Provide the [X, Y] coordinate of the cell's center where the given text is located.  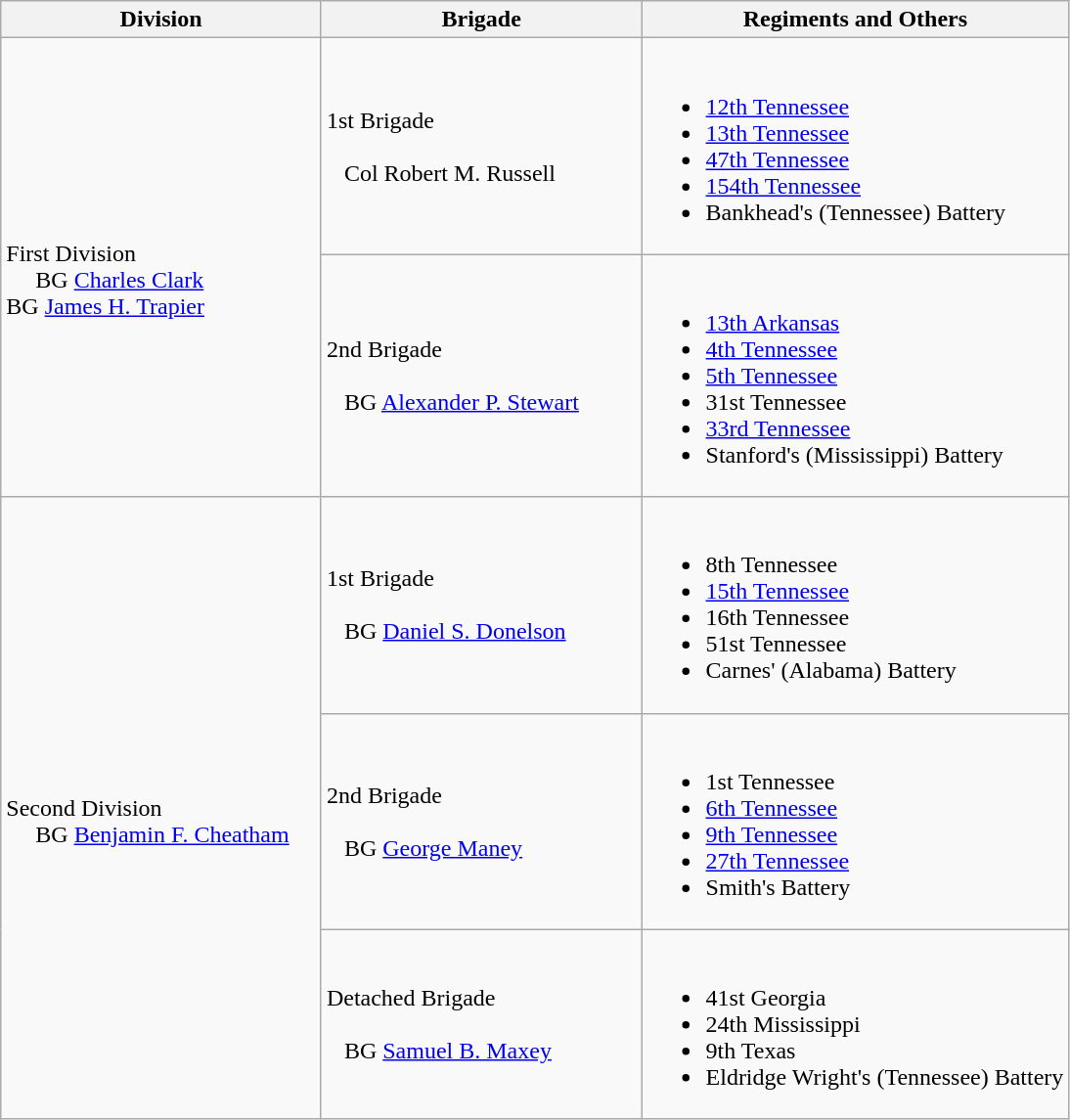
13th Arkansas4th Tennessee5th Tennessee31st Tennessee33rd TennesseeStanford's (Mississippi) Battery [855, 376]
First Division BG Charles ClarkBG James H. Trapier [161, 268]
1st Brigade Col Robert M. Russell [481, 147]
Second Division BG Benjamin F. Cheatham [161, 808]
Brigade [481, 20]
1st Brigade BG Daniel S. Donelson [481, 605]
12th Tennessee13th Tennessee47th Tennessee154th TennesseeBankhead's (Tennessee) Battery [855, 147]
Division [161, 20]
2nd Brigade BG George Maney [481, 822]
Detached Brigade BG Samuel B. Maxey [481, 1024]
1st Tennessee6th Tennessee9th Tennessee27th TennesseeSmith's Battery [855, 822]
8th Tennessee15th Tennessee16th Tennessee51st TennesseeCarnes' (Alabama) Battery [855, 605]
Regiments and Others [855, 20]
41st Georgia24th Mississippi9th TexasEldridge Wright's (Tennessee) Battery [855, 1024]
2nd Brigade BG Alexander P. Stewart [481, 376]
